Output the (x, y) coordinate of the center of the cell containing the given text.  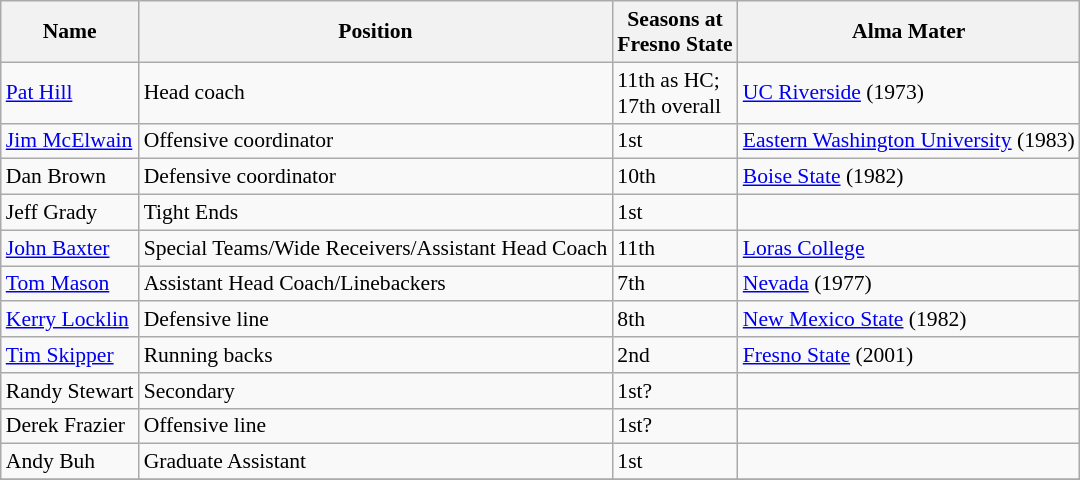
Name (70, 32)
Fresno State (2001) (909, 355)
11th (674, 248)
11th as HC;17th overall (674, 92)
Dan Brown (70, 177)
Nevada (1977) (909, 284)
UC Riverside (1973) (909, 92)
Head coach (376, 92)
7th (674, 284)
New Mexico State (1982) (909, 320)
Defensive coordinator (376, 177)
Running backs (376, 355)
Alma Mater (909, 32)
Seasons atFresno State (674, 32)
8th (674, 320)
Tom Mason (70, 284)
Offensive coordinator (376, 141)
Graduate Assistant (376, 462)
Loras College (909, 248)
Special Teams/Wide Receivers/Assistant Head Coach (376, 248)
Pat Hill (70, 92)
Derek Frazier (70, 426)
Andy Buh (70, 462)
Tight Ends (376, 213)
Tim Skipper (70, 355)
Position (376, 32)
Defensive line (376, 320)
10th (674, 177)
2nd (674, 355)
Boise State (1982) (909, 177)
Eastern Washington University (1983) (909, 141)
Randy Stewart (70, 391)
John Baxter (70, 248)
Jeff Grady (70, 213)
Jim McElwain (70, 141)
Assistant Head Coach/Linebackers (376, 284)
Kerry Locklin (70, 320)
Offensive line (376, 426)
Secondary (376, 391)
